Identify which cell holds the provided text, then report its [x, y] central coordinate. 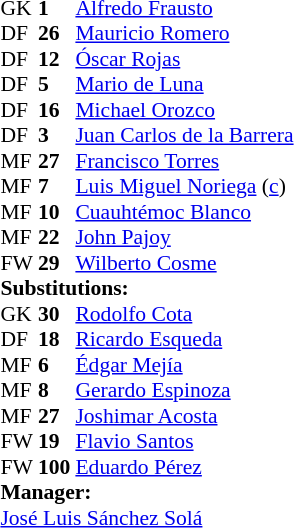
12 [57, 59]
Manager: [146, 493]
Óscar Rojas [184, 59]
10 [57, 212]
5 [57, 85]
Joshimar Acosta [184, 416]
Mario de Luna [184, 85]
7 [57, 187]
22 [57, 237]
18 [57, 339]
26 [57, 33]
Eduardo Pérez [184, 467]
29 [57, 263]
Flavio Santos [184, 441]
6 [57, 365]
30 [57, 314]
8 [57, 391]
John Pajoy [184, 237]
Michael Orozco [184, 110]
100 [57, 467]
Substitutions: [146, 289]
3 [57, 135]
GK [19, 314]
Cuauhtémoc Blanco [184, 212]
Luis Miguel Noriega (c) [184, 187]
Ricardo Esqueda [184, 339]
Francisco Torres [184, 161]
Rodolfo Cota [184, 314]
Gerardo Espinoza [184, 391]
Édgar Mejía [184, 365]
Wilberto Cosme [184, 263]
Mauricio Romero [184, 33]
Juan Carlos de la Barrera [184, 135]
16 [57, 110]
19 [57, 441]
